Extract the [x, y] coordinate from the center of the cell holding the provided text.  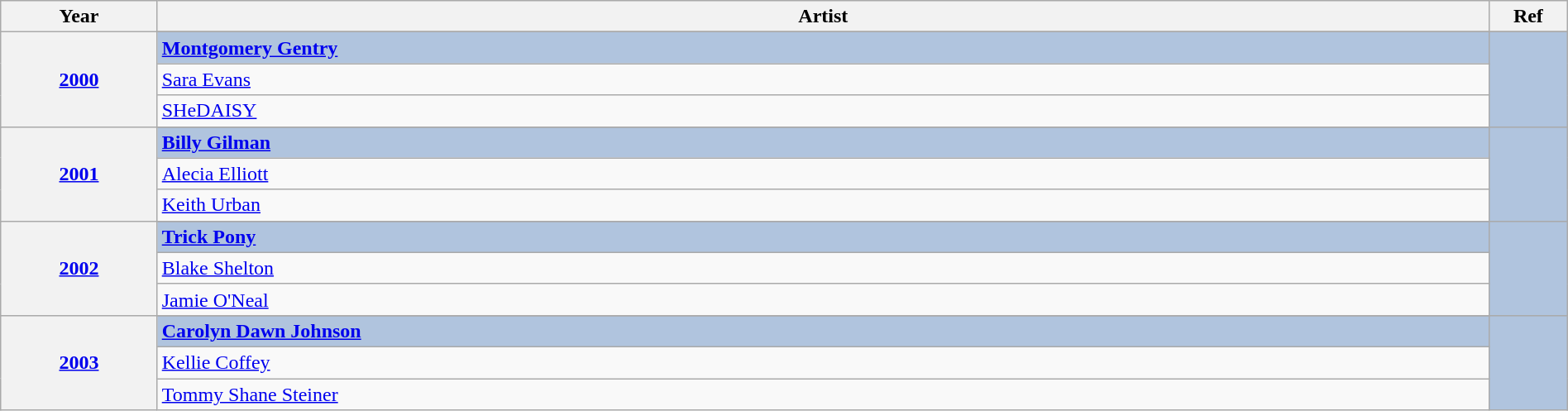
Year [79, 17]
Tommy Shane Steiner [823, 394]
Billy Gilman [823, 142]
Sara Evans [823, 79]
Blake Shelton [823, 268]
Kellie Coffey [823, 362]
Carolyn Dawn Johnson [823, 331]
Alecia Elliott [823, 174]
Jamie O'Neal [823, 299]
SHeDAISY [823, 111]
2000 [79, 79]
Keith Urban [823, 205]
2003 [79, 362]
Montgomery Gentry [823, 48]
2001 [79, 174]
Artist [823, 17]
Ref [1528, 17]
Trick Pony [823, 237]
2002 [79, 268]
